Find where the given text appears and provide that cell's center as [x, y] coordinate. 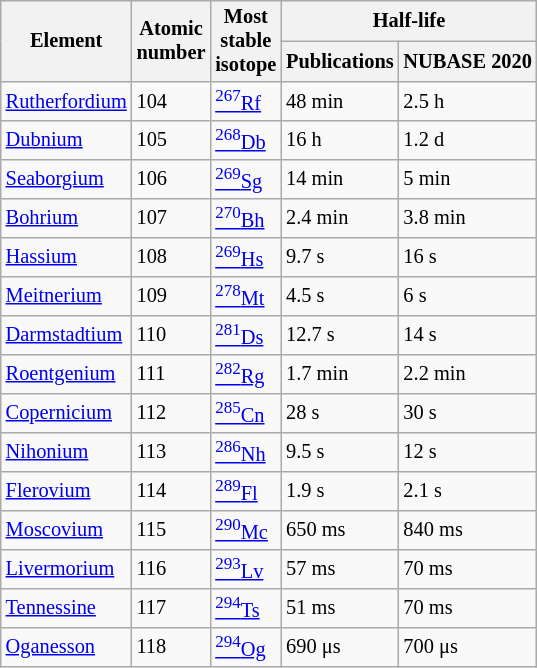
269Sg [246, 180]
1.2 d [468, 140]
6 s [468, 296]
111 [172, 374]
2.5 h [468, 102]
12.7 s [340, 336]
Rutherfordium [66, 102]
286Nh [246, 452]
28 s [340, 412]
51 ms [340, 608]
Dubnium [66, 140]
115 [172, 530]
269Hs [246, 258]
290Mc [246, 530]
110 [172, 336]
Flerovium [66, 490]
109 [172, 296]
12 s [468, 452]
Bohrium [66, 218]
113 [172, 452]
16 s [468, 258]
285Cn [246, 412]
1.7 min [340, 374]
5 min [468, 180]
3.8 min [468, 218]
4.5 s [340, 296]
Darmstadtium [66, 336]
118 [172, 646]
Copernicium [66, 412]
107 [172, 218]
9.7 s [340, 258]
Livermorium [66, 568]
270Bh [246, 218]
117 [172, 608]
Nihonium [66, 452]
Moststableisotope [246, 41]
281Ds [246, 336]
690 μs [340, 646]
57 ms [340, 568]
Seaborgium [66, 180]
30 s [468, 412]
14 min [340, 180]
267Rf [246, 102]
108 [172, 258]
Roentgenium [66, 374]
278Mt [246, 296]
114 [172, 490]
9.5 s [340, 452]
Tennessine [66, 608]
Publications [340, 62]
2.1 s [468, 490]
700 μs [468, 646]
Meitnerium [66, 296]
2.2 min [468, 374]
294Og [246, 646]
104 [172, 102]
Hassium [66, 258]
Half-life [409, 20]
293Lv [246, 568]
48 min [340, 102]
116 [172, 568]
112 [172, 412]
294Ts [246, 608]
106 [172, 180]
2.4 min [340, 218]
NUBASE 2020 [468, 62]
Oganesson [66, 646]
16 h [340, 140]
840 ms [468, 530]
Moscovium [66, 530]
282Rg [246, 374]
14 s [468, 336]
Atomicnumber [172, 41]
268Db [246, 140]
Element [66, 41]
289Fl [246, 490]
1.9 s [340, 490]
105 [172, 140]
650 ms [340, 530]
